For the text-containing cell, return its midpoint in [x, y] coordinate format. 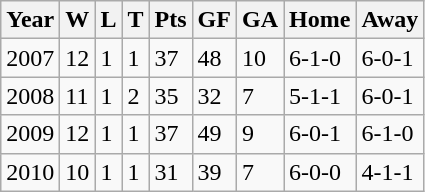
49 [214, 134]
2007 [30, 58]
9 [260, 134]
4-1-1 [390, 172]
T [136, 20]
2008 [30, 96]
2 [136, 96]
5-1-1 [320, 96]
GA [260, 20]
2010 [30, 172]
11 [78, 96]
48 [214, 58]
GF [214, 20]
2009 [30, 134]
31 [170, 172]
39 [214, 172]
L [108, 20]
W [78, 20]
Home [320, 20]
Away [390, 20]
6-0-0 [320, 172]
35 [170, 96]
Year [30, 20]
32 [214, 96]
Pts [170, 20]
